Identify which cell holds the provided text, then report its (X, Y) central coordinate. 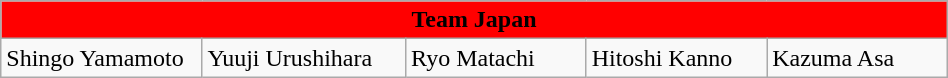
Team Japan (474, 20)
Ryo Matachi (496, 58)
Kazuma Asa (858, 58)
Shingo Yamamoto (102, 58)
Yuuji Urushihara (304, 58)
Hitoshi Kanno (676, 58)
